From the cell containing the given text, extract its center point as [X, Y] coordinate. 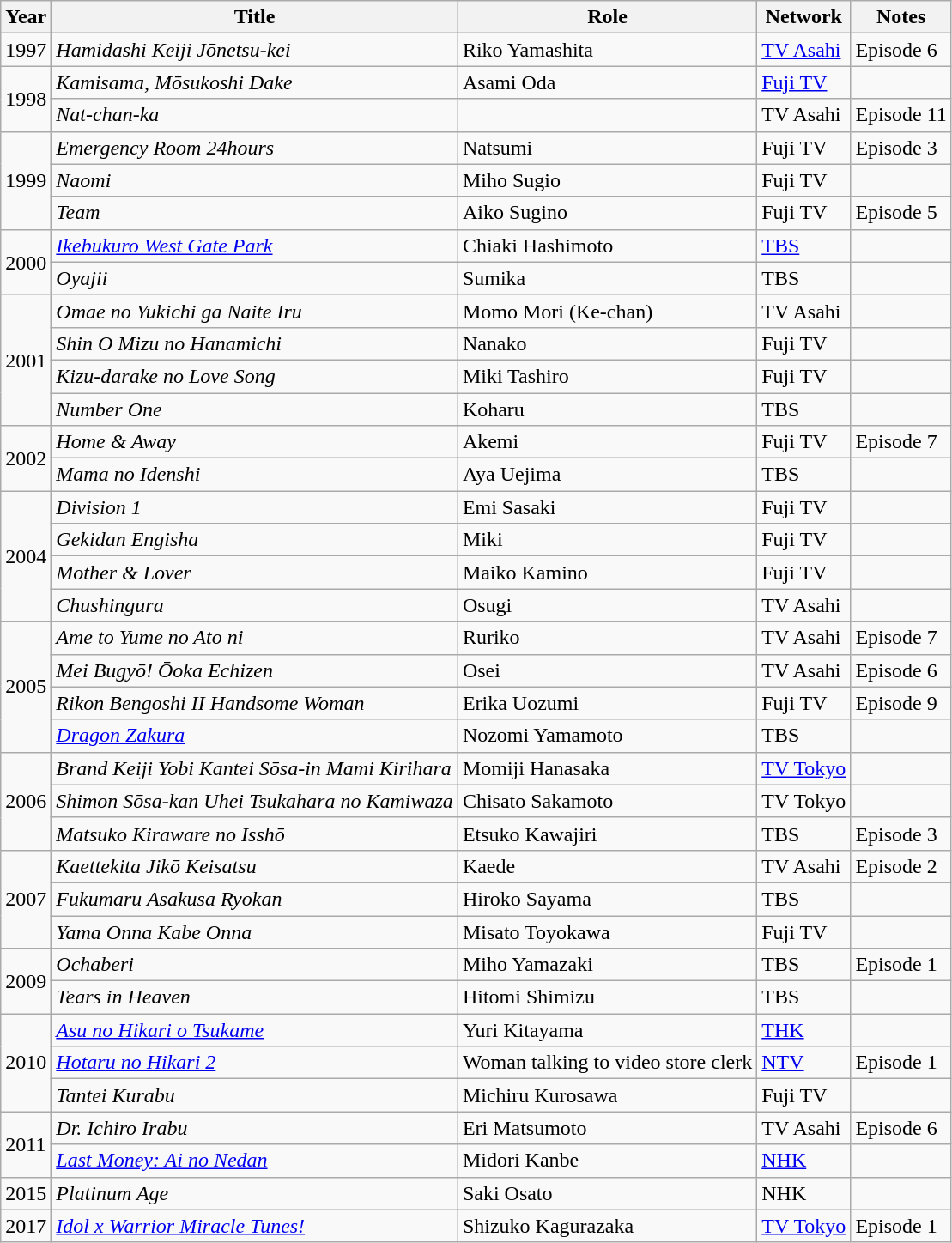
Gekidan Engisha [255, 540]
Natsumi [607, 148]
Mother & Lover [255, 573]
Number One [255, 409]
Brand Keiji Yobi Kantei Sōsa-in Mami Kirihara [255, 768]
Tantei Kurabu [255, 1095]
Episode 9 [901, 703]
Home & Away [255, 442]
Ochaberi [255, 965]
Aya Uejima [607, 475]
2015 [26, 1193]
Aiko Sugino [607, 213]
Michiru Kurosawa [607, 1095]
Chushingura [255, 605]
Hitomi Shimizu [607, 997]
2001 [26, 360]
Maiko Kamino [607, 573]
NTV [803, 1063]
Midori Kanbe [607, 1161]
Misato Toyokawa [607, 931]
Woman talking to video store clerk [607, 1063]
Omae no Yukichi ga Naite Iru [255, 311]
Osei [607, 670]
Akemi [607, 442]
Mama no Idenshi [255, 475]
2005 [26, 687]
Nat-chan-ka [255, 115]
Notes [901, 17]
Matsuko Kiraware no Isshō [255, 834]
Last Money: Ai no Nedan [255, 1161]
Chiaki Hashimoto [607, 246]
Role [607, 17]
Division 1 [255, 507]
Chisato Sakamoto [607, 801]
Kaede [607, 866]
Hamidashi Keiji Jōnetsu-kei [255, 50]
2006 [26, 801]
Dr. Ichiro Irabu [255, 1128]
Riko Yamashita [607, 50]
Ruriko [607, 638]
Momo Mori (Ke-chan) [607, 311]
1997 [26, 50]
Miho Yamazaki [607, 965]
Erika Uozumi [607, 703]
Oyajii [255, 278]
Saki Osato [607, 1193]
Miki [607, 540]
Ikebukuro West Gate Park [255, 246]
Episode 5 [901, 213]
Ame to Yume no Ato ni [255, 638]
Asami Oda [607, 82]
2007 [26, 899]
Fukumaru Asakusa Ryokan [255, 899]
2009 [26, 981]
Emergency Room 24hours [255, 148]
2011 [26, 1144]
Sumika [607, 278]
Miki Tashiro [607, 376]
Osugi [607, 605]
2002 [26, 458]
Shin O Mizu no Hanamichi [255, 343]
Tears in Heaven [255, 997]
2010 [26, 1063]
Episode 11 [901, 115]
Momiji Hanasaka [607, 768]
1998 [26, 99]
Asu no Hikari o Tsukame [255, 1030]
Hiroko Sayama [607, 899]
2000 [26, 262]
Eri Matsumoto [607, 1128]
Dragon Zakura [255, 736]
Miho Sugio [607, 180]
Platinum Age [255, 1193]
Team [255, 213]
Episode 2 [901, 866]
Shimon Sōsa-kan Uhei Tsukahara no Kamiwaza [255, 801]
Kamisama, Mōsukoshi Dake [255, 82]
2017 [26, 1226]
Kaettekita Jikō Keisatsu [255, 866]
THK [803, 1030]
1999 [26, 180]
Koharu [607, 409]
Etsuko Kawajiri [607, 834]
Title [255, 17]
Kizu-darake no Love Song [255, 376]
Yama Onna Kabe Onna [255, 931]
Year [26, 17]
Network [803, 17]
Emi Sasaki [607, 507]
2004 [26, 556]
Naomi [255, 180]
Nozomi Yamamoto [607, 736]
Shizuko Kagurazaka [607, 1226]
Yuri Kitayama [607, 1030]
Mei Bugyō! Ōoka Echizen [255, 670]
Rikon Bengoshi II Handsome Woman [255, 703]
Hotaru no Hikari 2 [255, 1063]
Idol x Warrior Miracle Tunes! [255, 1226]
Nanako [607, 343]
